Output the [x, y] coordinate of the center of the cell containing the given text.  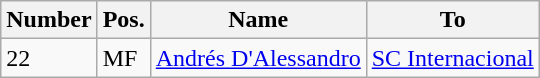
Name [258, 20]
SC Internacional [452, 58]
Number [49, 20]
22 [49, 58]
To [452, 20]
Andrés D'Alessandro [258, 58]
MF [124, 58]
Pos. [124, 20]
